Extract the (X, Y) coordinate from the center of the cell holding the provided text.  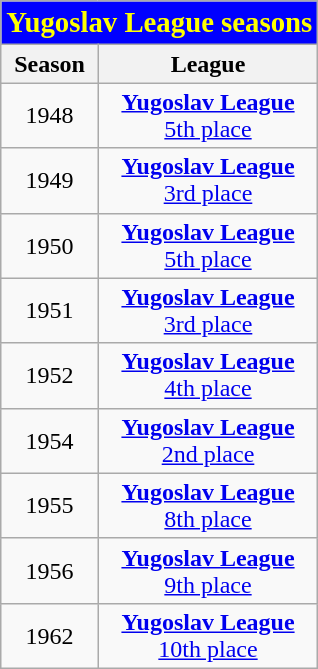
Yugoslav League seasons (160, 23)
Yugoslav League4th place (208, 376)
1954 (50, 440)
1956 (50, 570)
1952 (50, 376)
Yugoslav League9th place (208, 570)
Yugoslav League8th place (208, 506)
1962 (50, 636)
Yugoslav League10th place (208, 636)
1949 (50, 180)
1948 (50, 116)
Season (50, 64)
1955 (50, 506)
1951 (50, 310)
1950 (50, 246)
Yugoslav League2nd place (208, 440)
League (208, 64)
